Provide the [x, y] coordinate of the cell's center where the given text is located.  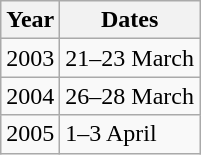
2005 [30, 134]
21–23 March [130, 58]
2003 [30, 58]
Dates [130, 20]
1–3 April [130, 134]
26–28 March [130, 96]
Year [30, 20]
2004 [30, 96]
